Return (X, Y) of the center of cell containing provided text 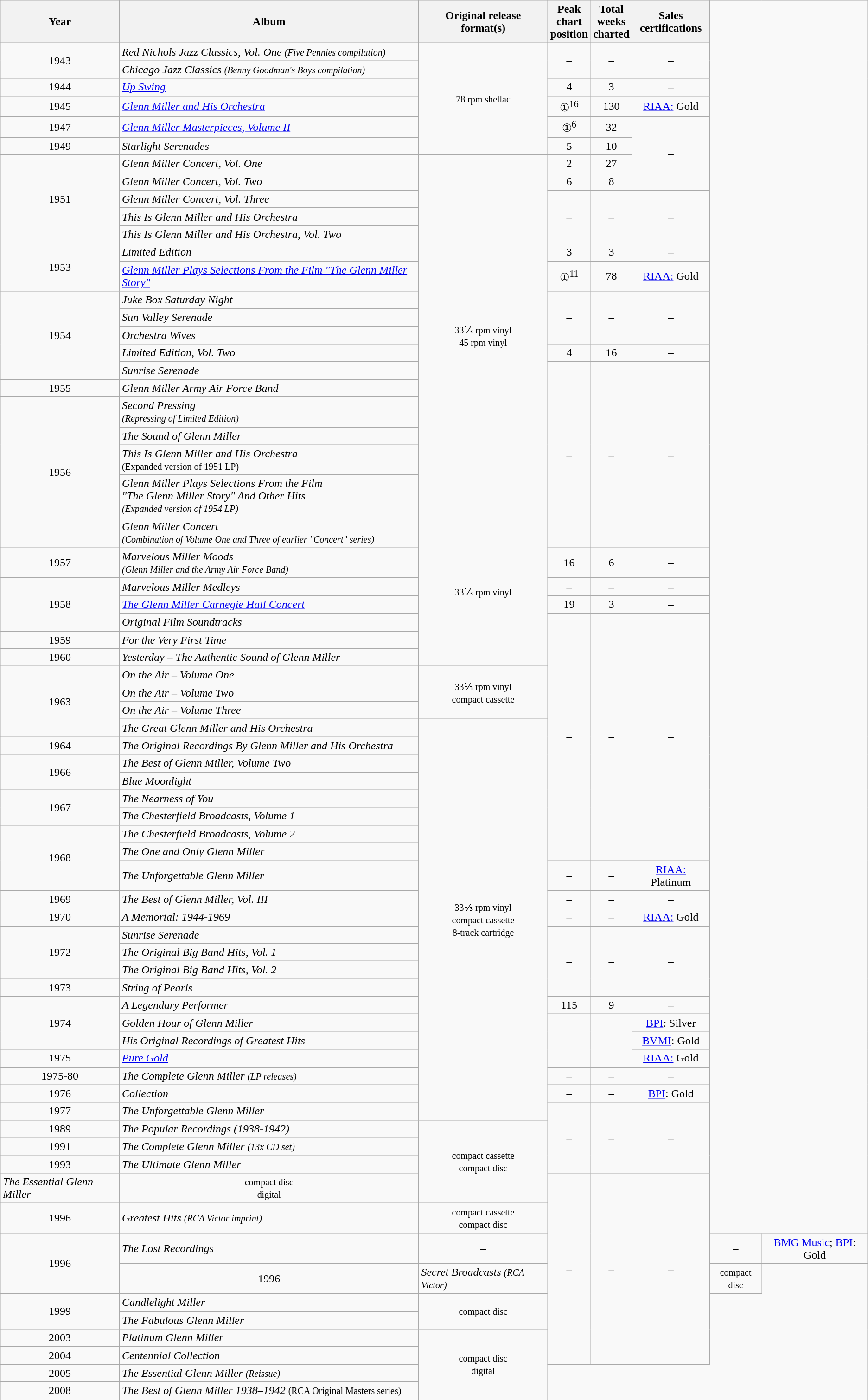
1976 (60, 1093)
27 (612, 164)
9 (612, 1005)
1956 (60, 472)
The Fabulous Glenn Miller (269, 1320)
Glenn Miller Concert, Vol. One (269, 164)
Up Swing (269, 87)
1969 (60, 899)
The Glenn Miller Carnegie Hall Concert (269, 604)
Second Pressing (Repressing of Limited Edition) (269, 412)
On the Air – Volume Two (269, 693)
The Complete Glenn Miller (13x CD set) (269, 1146)
Glenn Miller Plays Selections From the Film "The Glenn Miller Story" And Other Hits(Expanded version of 1954 LP) (269, 496)
1960 (60, 658)
1947 (60, 127)
The Great Glenn Miller and His Orchestra (269, 728)
Salescertifications (670, 22)
33⅓ rpm vinylcompact cassette (483, 693)
Glenn Miller Masterpieces, Volume II (269, 127)
Marvelous Miller Moods (Glenn Miller and the Army Air Force Band) (269, 563)
BVMI: Gold (670, 1041)
This Is Glenn Miller and His Orchestra (269, 217)
1999 (60, 1311)
This Is Glenn Miller and His Orchestra, Vol. Two (269, 234)
1973 (60, 988)
32 (612, 127)
The Best of Glenn Miller 1938–1942 (RCA Original Masters series) (269, 1391)
The Best of Glenn Miller, Vol. III (269, 899)
Orchestra Wives (269, 335)
1993 (60, 1164)
BMG Music; BPI: Gold (815, 1248)
2004 (60, 1355)
His Original Recordings of Greatest Hits (269, 1041)
1964 (60, 746)
Greatest Hits (RCA Victor imprint) (269, 1218)
10 (612, 146)
33⅓ rpm vinyl45 rpm vinyl (483, 336)
Glenn Miller Army Air Force Band (269, 388)
1963 (60, 702)
For the Very First Time (269, 640)
1968 (60, 858)
33⅓ rpm vinyl (483, 592)
The Chesterfield Broadcasts, Volume 2 (269, 834)
Juke Box Saturday Night (269, 300)
33⅓ rpm vinylcompact cassette8-track cartridge (483, 920)
The Chesterfield Broadcasts, Volume 1 (269, 816)
Original release format(s) (483, 22)
Year (60, 22)
Limited Edition (269, 252)
1954 (60, 335)
1959 (60, 640)
Glenn Miller Plays Selections From the Film "The Glenn Miller Story" (269, 276)
①11 (569, 276)
The Essential Glenn Miller (Reissue) (269, 1373)
The Best of Glenn Miller, Volume Two (269, 763)
Glenn Miller and His Orchestra (269, 107)
Platinum Glenn Miller (269, 1338)
BPI: Gold (670, 1093)
5 (569, 146)
BPI: Silver (670, 1023)
130 (612, 107)
The Sound of Glenn Miller (269, 436)
Red Nichols Jazz Classics, Vol. One (Five Pennies compilation) (269, 52)
Glenn Miller Concert (Combination of Volume One and Three of earlier "Concert" series) (269, 532)
1949 (60, 146)
1957 (60, 563)
19 (569, 604)
1955 (60, 388)
A Legendary Performer (269, 1005)
1975 (60, 1058)
The One and Only Glenn Miller (269, 851)
2003 (60, 1338)
Totalweekscharted (612, 22)
①6 (569, 127)
String of Pearls (269, 988)
1967 (60, 807)
A Memorial: 1944-1969 (269, 917)
1991 (60, 1146)
1989 (60, 1129)
Centennial Collection (269, 1355)
1972 (60, 953)
1974 (60, 1023)
78 rpm shellac (483, 99)
Chicago Jazz Classics (Benny Goodman's Boys compilation) (269, 70)
①16 (569, 107)
Candlelight Miller (269, 1303)
Blue Moonlight (269, 781)
The Ultimate Glenn Miller (269, 1164)
1944 (60, 87)
Yesterday – The Authentic Sound of Glenn Miller (269, 658)
The Original Big Band Hits, Vol. 2 (269, 970)
On the Air – Volume Three (269, 710)
Collection (269, 1093)
Golden Hour of Glenn Miller (269, 1023)
The Popular Recordings (1938-1942) (269, 1129)
The Complete Glenn Miller (LP releases) (269, 1076)
The Lost Recordings (269, 1248)
RIAA: Platinum (670, 876)
This Is Glenn Miller and His Orchestra (Expanded version of 1951 LP) (269, 460)
1966 (60, 772)
Album (269, 22)
1977 (60, 1111)
Original Film Soundtracks (269, 622)
Limited Edition, Vol. Two (269, 353)
Pure Gold (269, 1058)
115 (569, 1005)
1958 (60, 604)
1975-80 (60, 1076)
Secret Broadcasts (RCA Victor) (483, 1279)
Glenn Miller Concert, Vol. Two (269, 181)
Peakchartposition (569, 22)
On the Air – Volume One (269, 675)
The Nearness of You (269, 799)
The Essential Glenn Miller (60, 1188)
2008 (60, 1391)
Glenn Miller Concert, Vol. Three (269, 199)
Starlight Serenades (269, 146)
The Original Recordings By Glenn Miller and His Orchestra (269, 746)
Marvelous Miller Medleys (269, 587)
2005 (60, 1373)
78 (612, 276)
1943 (60, 61)
1953 (60, 267)
1970 (60, 917)
1951 (60, 199)
2 (569, 164)
8 (612, 181)
The Original Big Band Hits, Vol. 1 (269, 953)
Sun Valley Serenade (269, 318)
1945 (60, 107)
